Determine the [x, y] coordinate at the center of the cell enclosing the given text.  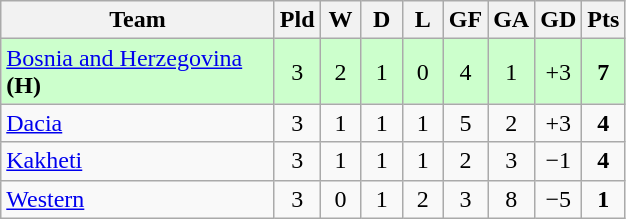
Pts [604, 20]
5 [465, 123]
D [382, 20]
Team [138, 20]
Bosnia and Herzegovina (H) [138, 72]
GF [465, 20]
Western [138, 199]
GA [512, 20]
Dacia [138, 123]
−5 [558, 199]
7 [604, 72]
W [340, 20]
8 [512, 199]
Kakheti [138, 161]
−1 [558, 161]
GD [558, 20]
L [422, 20]
Pld [297, 20]
